Find where the given text appears and provide that cell's center as (X, Y) coordinate. 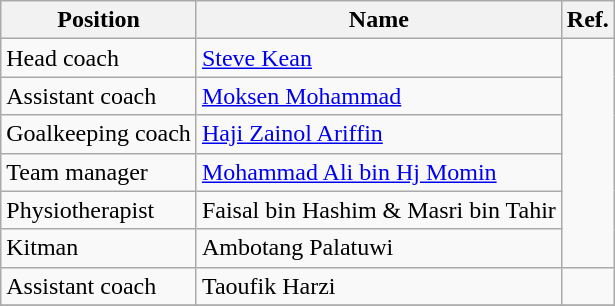
Physiotherapist (99, 210)
Head coach (99, 58)
Position (99, 20)
Team manager (99, 172)
Haji Zainol Ariffin (378, 134)
Kitman (99, 248)
Moksen Mohammad (378, 96)
Faisal bin Hashim & Masri bin Tahir (378, 210)
Steve Kean (378, 58)
Mohammad Ali bin Hj Momin (378, 172)
Ref. (588, 20)
Ambotang Palatuwi (378, 248)
Taoufik Harzi (378, 286)
Name (378, 20)
Goalkeeping coach (99, 134)
